Find where the given text appears and provide that cell's center as [X, Y] coordinate. 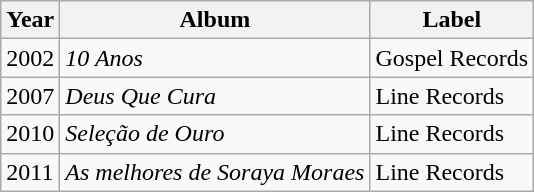
Year [30, 20]
Gospel Records [452, 58]
Seleção de Ouro [215, 134]
Album [215, 20]
2002 [30, 58]
Deus Que Cura [215, 96]
2010 [30, 134]
Label [452, 20]
2007 [30, 96]
10 Anos [215, 58]
As melhores de Soraya Moraes [215, 172]
2011 [30, 172]
